Identify which cell holds the provided text, then report its (X, Y) central coordinate. 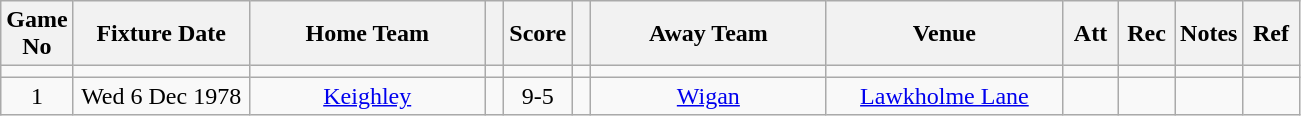
Keighley (367, 96)
Lawkholme Lane (944, 96)
Rec (1147, 34)
1 (37, 96)
Wed 6 Dec 1978 (161, 96)
Home Team (367, 34)
Ref (1271, 34)
Att (1090, 34)
Fixture Date (161, 34)
Notes (1209, 34)
Game No (37, 34)
Venue (944, 34)
Wigan (708, 96)
Away Team (708, 34)
Score (538, 34)
9-5 (538, 96)
